Search for the cell housing the specified text and yield its (X, Y) center coordinate. 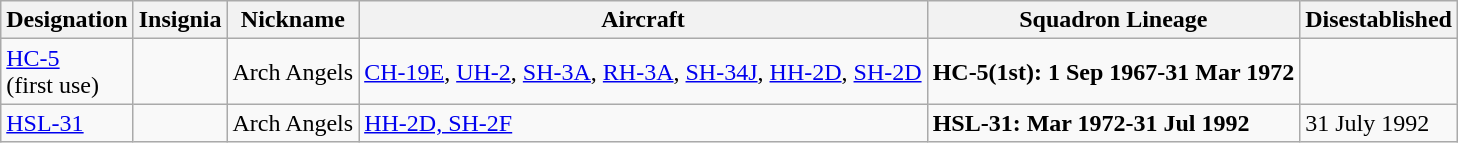
Squadron Lineage (1114, 20)
Nickname (293, 20)
Insignia (180, 20)
HSL-31 (67, 123)
Disestablished (1379, 20)
HSL-31: Mar 1972-31 Jul 1992 (1114, 123)
HH-2D, SH-2F (643, 123)
31 July 1992 (1379, 123)
HC-5(first use) (67, 72)
CH-19E, UH-2, SH-3A, RH-3A, SH-34J, HH-2D, SH-2D (643, 72)
HC-5(1st): 1 Sep 1967-31 Mar 1972 (1114, 72)
Aircraft (643, 20)
Designation (67, 20)
